Detect which cell encompasses the target text, then output its (X, Y) center coordinate. 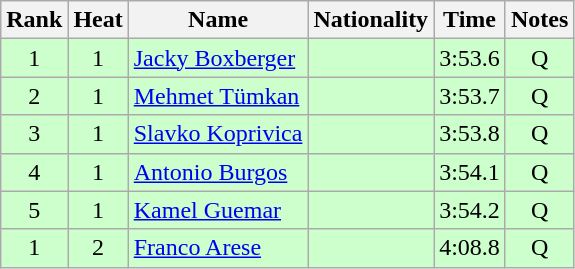
Heat (98, 20)
Slavko Koprivica (218, 134)
3:54.1 (470, 172)
Jacky Boxberger (218, 58)
5 (34, 210)
3:53.7 (470, 96)
Rank (34, 20)
Nationality (371, 20)
Mehmet Tümkan (218, 96)
3 (34, 134)
3:54.2 (470, 210)
4:08.8 (470, 248)
Franco Arese (218, 248)
Name (218, 20)
Antonio Burgos (218, 172)
Kamel Guemar (218, 210)
Notes (539, 20)
4 (34, 172)
Time (470, 20)
3:53.6 (470, 58)
3:53.8 (470, 134)
